Find where the given text appears and provide that cell's center as [x, y] coordinate. 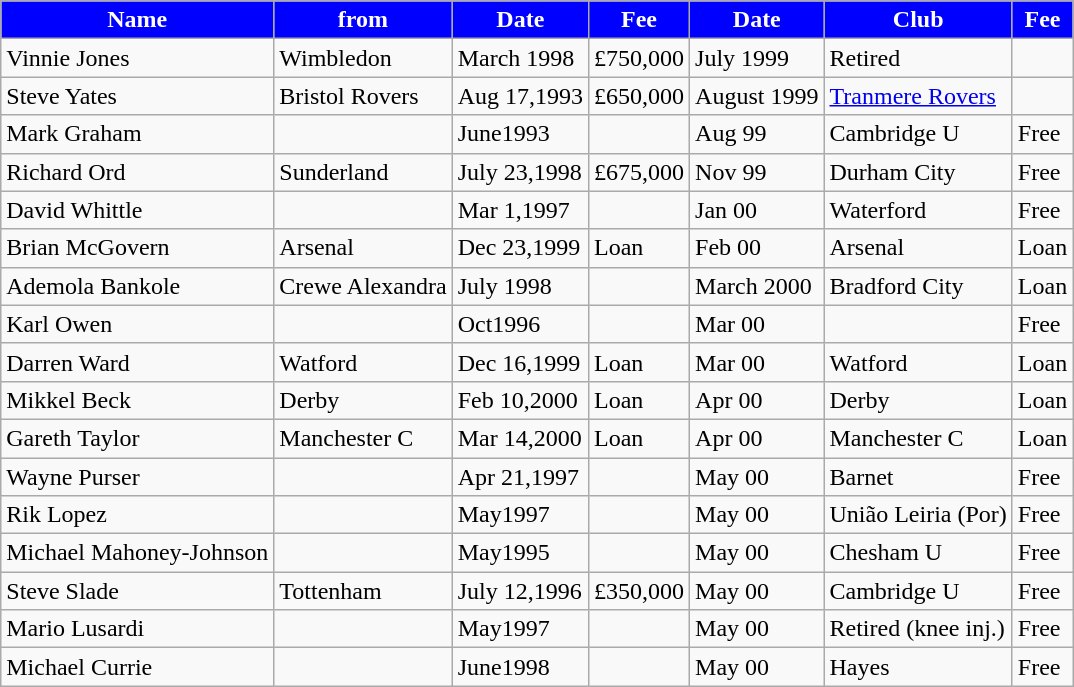
Darren Ward [138, 362]
£650,000 [640, 96]
David Whittle [138, 210]
Name [138, 20]
Sunderland [363, 172]
Aug 17,1993 [520, 96]
Mario Lusardi [138, 629]
£750,000 [640, 58]
Tranmere Rovers [918, 96]
Michael Currie [138, 667]
Michael Mahoney-Johnson [138, 553]
Bristol Rovers [363, 96]
July 23,1998 [520, 172]
from [363, 20]
Wayne Purser [138, 477]
Brian McGovern [138, 248]
Durham City [918, 172]
Rik Lopez [138, 515]
August 1999 [757, 96]
Aug 99 [757, 134]
Dec 16,1999 [520, 362]
União Leiria (Por) [918, 515]
Richard Ord [138, 172]
Apr 21,1997 [520, 477]
Feb 00 [757, 248]
July 1999 [757, 58]
Karl Owen [138, 324]
Club [918, 20]
Hayes [918, 667]
Mikkel Beck [138, 400]
Vinnie Jones [138, 58]
Steve Yates [138, 96]
Ademola Bankole [138, 286]
June1998 [520, 667]
Mar 14,2000 [520, 438]
Mar 1,1997 [520, 210]
£350,000 [640, 591]
Retired (knee inj.) [918, 629]
Wimbledon [363, 58]
March 1998 [520, 58]
Steve Slade [138, 591]
June1993 [520, 134]
March 2000 [757, 286]
Oct1996 [520, 324]
Gareth Taylor [138, 438]
Tottenham [363, 591]
July 12,1996 [520, 591]
Dec 23,1999 [520, 248]
Jan 00 [757, 210]
May1995 [520, 553]
Mark Graham [138, 134]
Retired [918, 58]
July 1998 [520, 286]
Waterford [918, 210]
Nov 99 [757, 172]
Barnet [918, 477]
Chesham U [918, 553]
Crewe Alexandra [363, 286]
£675,000 [640, 172]
Feb 10,2000 [520, 400]
Bradford City [918, 286]
